Find where the given text appears and provide that cell's center as [X, Y] coordinate. 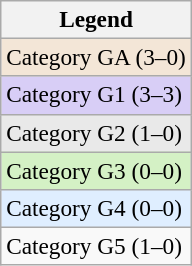
Category G5 (1–0) [96, 246]
Category G3 (0–0) [96, 170]
Category G1 (3–3) [96, 95]
Category G2 (1–0) [96, 133]
Category GA (3–0) [96, 57]
Legend [96, 19]
Category G4 (0–0) [96, 208]
